From the cell containing the given text, extract its center point as (x, y) coordinate. 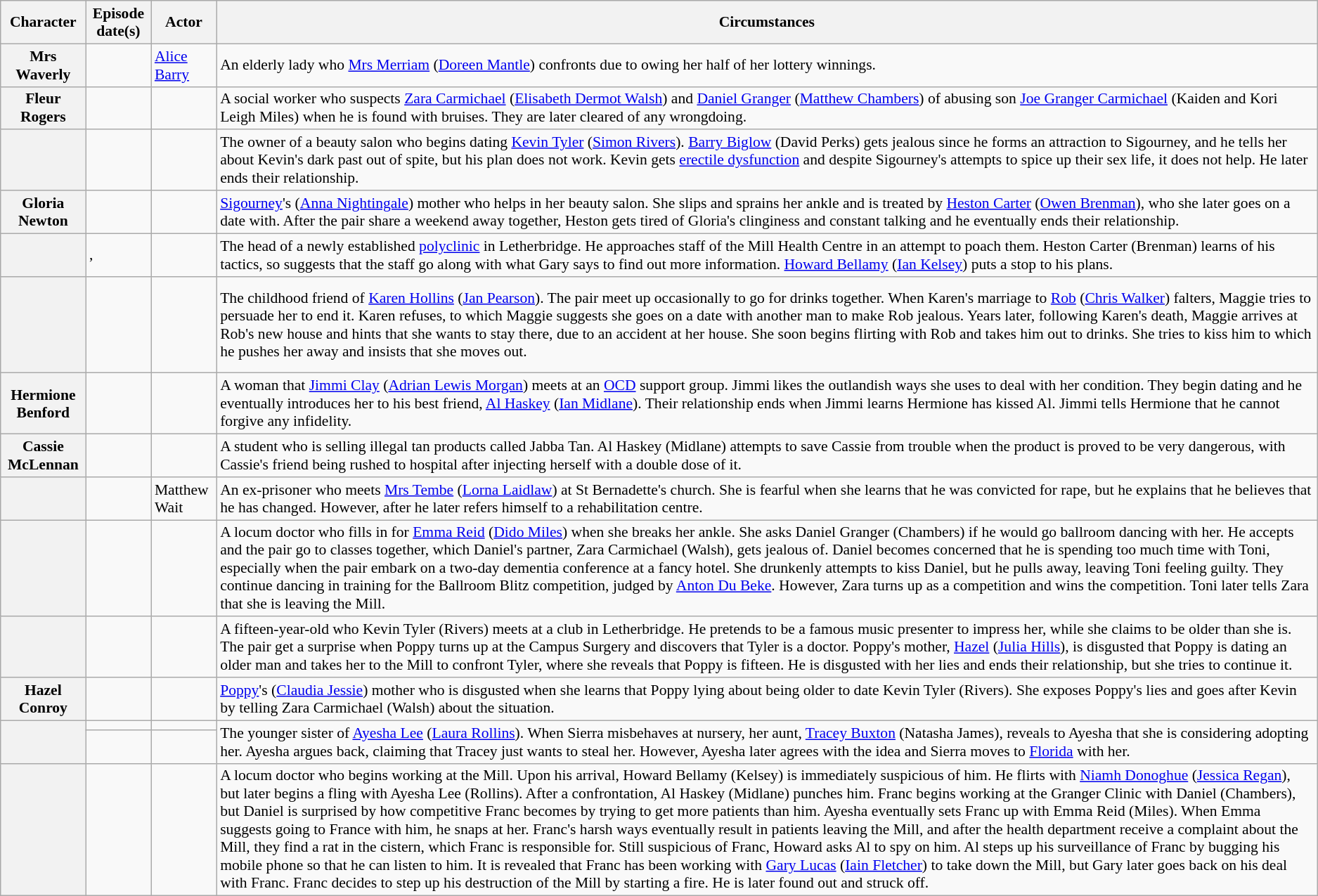
Hermione Benford (44, 403)
, (118, 254)
Circumstances (767, 22)
Mrs Waverly (44, 65)
Character (44, 22)
An elderly lady who Mrs Merriam (Doreen Mantle) confronts due to owing her half of her lottery winnings. (767, 65)
Gloria Newton (44, 212)
Cassie McLennan (44, 455)
Actor (184, 22)
Matthew Wait (184, 499)
Fleur Rogers (44, 108)
Alice Barry (184, 65)
Hazel Conroy (44, 699)
Episode date(s) (118, 22)
